Pinpoint the cell where the given text exists, returning its (X, Y) midpoint coordinate. 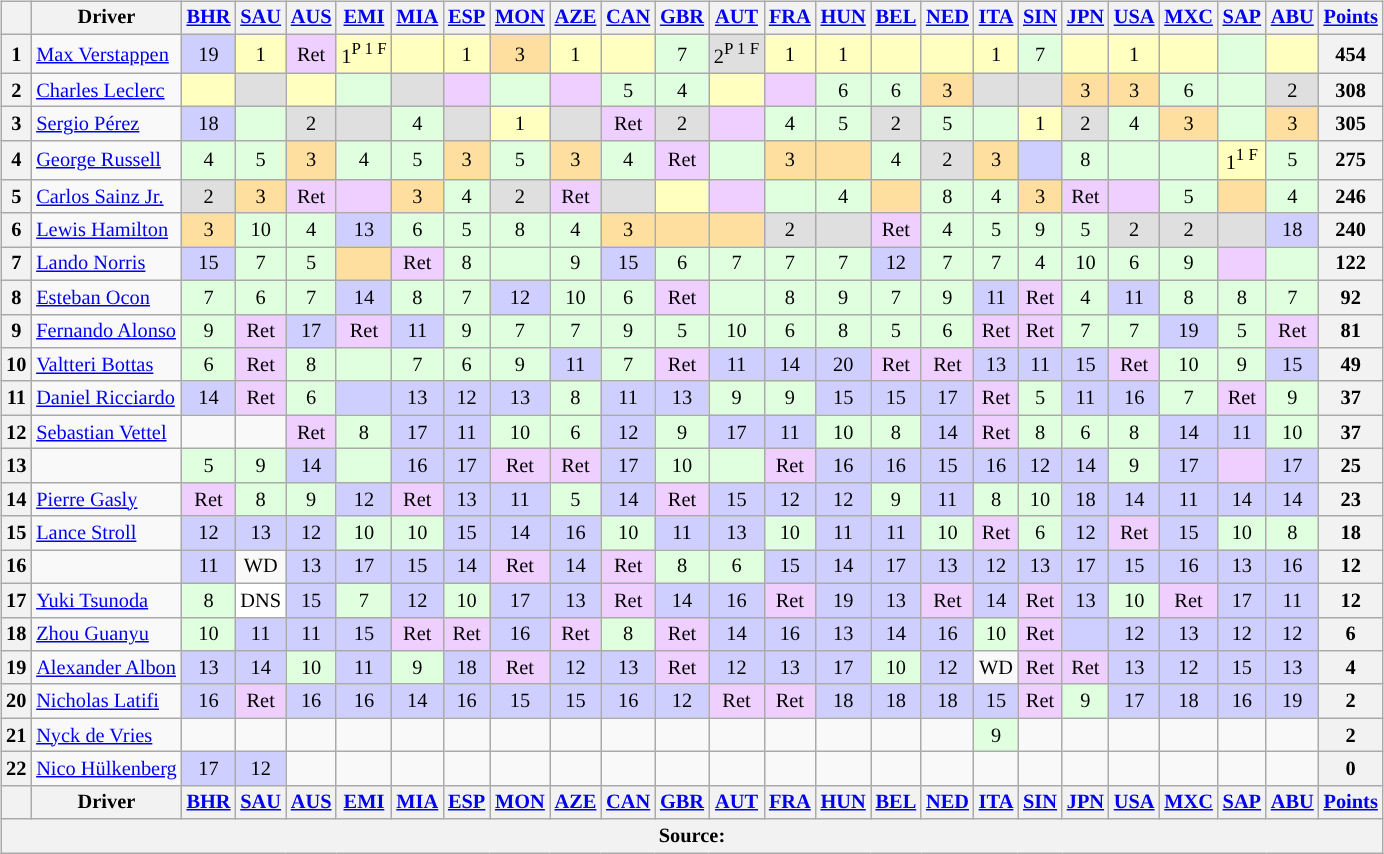
81 (1351, 331)
Alexander Albon (106, 668)
0 (1351, 769)
1P 1 F (364, 54)
23 (1351, 499)
Lance Stroll (106, 533)
22 (16, 769)
Valtteri Bottas (106, 365)
92 (1351, 297)
Charles Leclerc (106, 90)
21 (16, 735)
305 (1351, 124)
Nico Hülkenberg (106, 769)
Yuki Tsunoda (106, 600)
275 (1351, 160)
246 (1351, 197)
Sergio Pérez (106, 124)
Daniel Ricciardo (106, 398)
Source: (692, 836)
Carlos Sainz Jr. (106, 197)
Sebastian Vettel (106, 432)
Fernando Alonso (106, 331)
DNS (260, 600)
454 (1351, 54)
Pierre Gasly (106, 499)
Nyck de Vries (106, 735)
Nicholas Latifi (106, 701)
Lewis Hamilton (106, 230)
240 (1351, 230)
Zhou Guanyu (106, 634)
Max Verstappen (106, 54)
2P 1 F (736, 54)
11 F (1242, 160)
Lando Norris (106, 264)
Esteban Ocon (106, 297)
122 (1351, 264)
25 (1351, 466)
49 (1351, 365)
George Russell (106, 160)
308 (1351, 90)
